Identify which cell holds the provided text, then report its [X, Y] central coordinate. 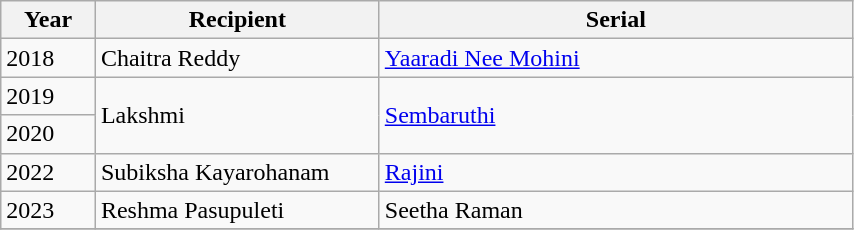
Reshma Pasupuleti [237, 210]
2023 [48, 210]
Recipient [237, 20]
Subiksha Kayarohanam [237, 172]
Sembaruthi [616, 115]
Yaaradi Nee Mohini [616, 58]
Year [48, 20]
Chaitra Reddy [237, 58]
Lakshmi [237, 115]
2020 [48, 134]
Rajini [616, 172]
2022 [48, 172]
Serial [616, 20]
2018 [48, 58]
2019 [48, 96]
Seetha Raman [616, 210]
